Pinpoint the cell where the given text exists, returning its [X, Y] midpoint coordinate. 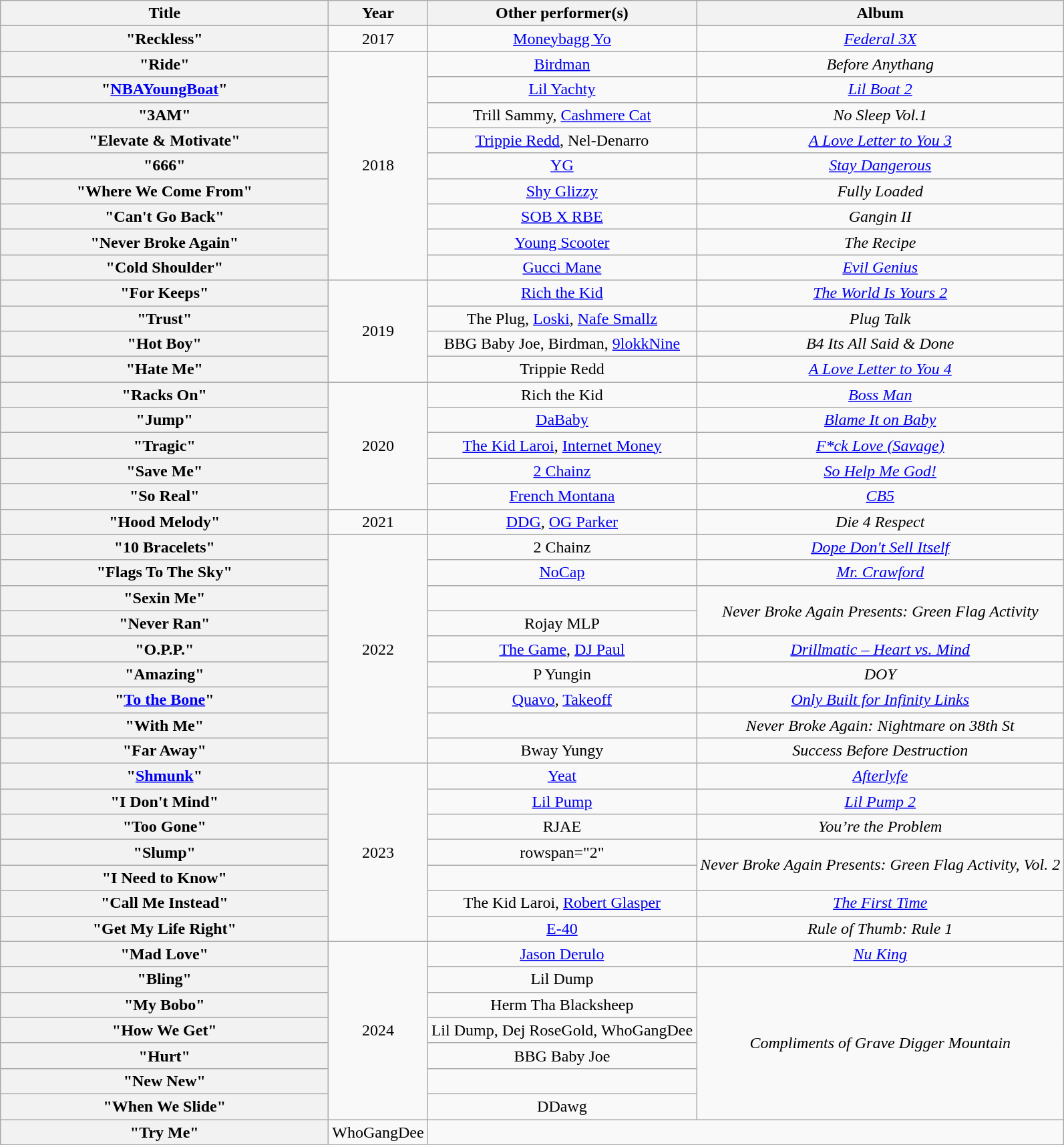
"Ride" [164, 64]
2021 [378, 522]
Before Anythang [880, 64]
The Kid Laroi, Robert Glasper [562, 903]
"Hot Boy" [164, 344]
Boss Man [880, 395]
E-40 [562, 929]
Success Before Destruction [880, 751]
WhoGangDee [378, 1132]
Never Broke Again Presents: Green Flag Activity [880, 611]
"Get My Life Right" [164, 929]
Moneybagg Yo [562, 39]
French Montana [562, 496]
"Where We Come From" [164, 191]
The First Time [880, 903]
"So Real" [164, 496]
"Call Me Instead" [164, 903]
"Amazing" [164, 674]
Federal 3X [880, 39]
Lil Dump, Dej RoseGold, WhoGangDee [562, 1030]
Compliments of Grave Digger Mountain [880, 1043]
DDawg [562, 1106]
"3AM" [164, 115]
"Elevate & Motivate" [164, 140]
Yeat [562, 776]
Shy Glizzy [562, 191]
"With Me" [164, 725]
Lil Pump 2 [880, 802]
"I Don't Mind" [164, 802]
A Love Letter to You 4 [880, 369]
Lil Yachty [562, 90]
Rojay MLP [562, 623]
"Hurt" [164, 1055]
Stay Dangerous [880, 166]
Drillmatic – Heart vs. Mind [880, 649]
Trill Sammy, Cashmere Cat [562, 115]
Dope Don't Sell Itself [880, 547]
rowspan="2" [562, 852]
"Sexin Me" [164, 598]
"To the Bone" [164, 699]
"Shmunk" [164, 776]
Fully Loaded [880, 191]
Lil Dump [562, 979]
"Hate Me" [164, 369]
NoCap [562, 572]
Quavo, Takeoff [562, 699]
Title [164, 13]
Gangin II [880, 216]
Never Broke Again: Nightmare on 38th St [880, 725]
A Love Letter to You 3 [880, 140]
Die 4 Respect [880, 522]
"Cold Shoulder" [164, 267]
Plug Talk [880, 319]
Gucci Mane [562, 267]
BBG Baby Joe [562, 1055]
Mr. Crawford [880, 572]
"Hood Melody" [164, 522]
Trippie Redd [562, 369]
Year [378, 13]
"Save Me" [164, 471]
Lil Boat 2 [880, 90]
Herm Tha Blacksheep [562, 1005]
"For Keeps" [164, 293]
"Never Broke Again" [164, 242]
P Yungin [562, 674]
"Too Gone" [164, 827]
"Can't Go Back" [164, 216]
"I Need to Know" [164, 878]
The Recipe [880, 242]
"Reckless" [164, 39]
2017 [378, 39]
The Game, DJ Paul [562, 649]
Afterlyfe [880, 776]
YG [562, 166]
Trippie Redd, Nel-Denarro [562, 140]
Jason Derulo [562, 954]
DOY [880, 674]
B4 Its All Said & Done [880, 344]
"Trust" [164, 319]
"New New" [164, 1081]
CB5 [880, 496]
"Far Away" [164, 751]
"When We Slide" [164, 1106]
RJAE [562, 827]
"Slump" [164, 852]
DDG, OG Parker [562, 522]
Rule of Thumb: Rule 1 [880, 929]
"Bling" [164, 979]
So Help Me God! [880, 471]
"Try Me" [164, 1132]
"NBAYoungBoat" [164, 90]
SOB X RBE [562, 216]
Young Scooter [562, 242]
Lil Pump [562, 802]
Bway Yungy [562, 751]
"O.P.P." [164, 649]
2018 [378, 166]
Birdman [562, 64]
"10 Bracelets" [164, 547]
Other performer(s) [562, 13]
"Tragic" [164, 446]
"Mad Love" [164, 954]
"My Bobo" [164, 1005]
The World Is Yours 2 [880, 293]
The Plug, Loski, Nafe Smallz [562, 319]
2023 [378, 852]
2020 [378, 446]
F*ck Love (Savage) [880, 446]
"Never Ran" [164, 623]
2019 [378, 331]
Blame It on Baby [880, 420]
Evil Genius [880, 267]
Album [880, 13]
"666" [164, 166]
"Flags To The Sky" [164, 572]
Nu King [880, 954]
"Racks On" [164, 395]
No Sleep Vol.1 [880, 115]
2022 [378, 649]
Only Built for Infinity Links [880, 699]
The Kid Laroi, Internet Money [562, 446]
Never Broke Again Presents: Green Flag Activity, Vol. 2 [880, 865]
DaBaby [562, 420]
You’re the Problem [880, 827]
2024 [378, 1030]
"Jump" [164, 420]
"How We Get" [164, 1030]
BBG Baby Joe, Birdman, 9lokkNine [562, 344]
